Identify which cell holds the provided text, then report its (X, Y) central coordinate. 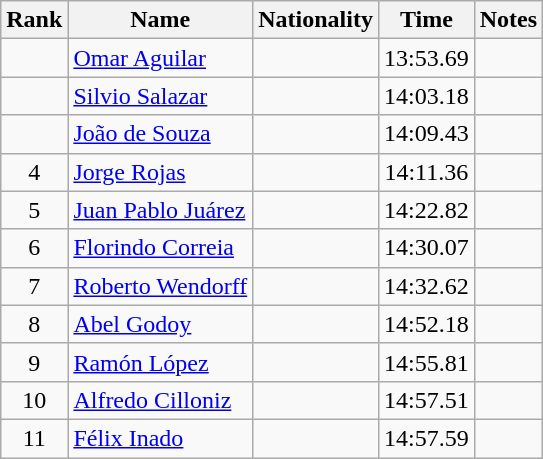
João de Souza (160, 134)
Roberto Wendorff (160, 286)
Silvio Salazar (160, 96)
Ramón López (160, 362)
Alfredo Cilloniz (160, 400)
14:11.36 (426, 172)
14:57.59 (426, 438)
Omar Aguilar (160, 58)
14:57.51 (426, 400)
Nationality (316, 20)
Notes (508, 20)
Time (426, 20)
Florindo Correia (160, 248)
4 (34, 172)
Rank (34, 20)
7 (34, 286)
13:53.69 (426, 58)
9 (34, 362)
6 (34, 248)
14:55.81 (426, 362)
Jorge Rojas (160, 172)
14:22.82 (426, 210)
14:09.43 (426, 134)
10 (34, 400)
Félix Inado (160, 438)
14:32.62 (426, 286)
Name (160, 20)
5 (34, 210)
14:52.18 (426, 324)
14:03.18 (426, 96)
Abel Godoy (160, 324)
11 (34, 438)
8 (34, 324)
Juan Pablo Juárez (160, 210)
14:30.07 (426, 248)
